Pinpoint the cell where the given text exists, returning its (X, Y) midpoint coordinate. 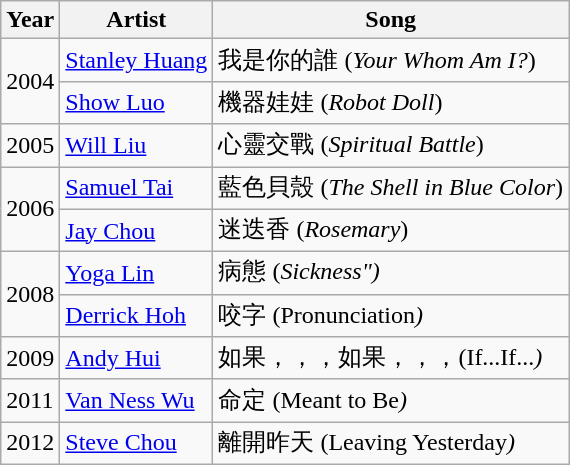
命定 (Meant to Be) (391, 400)
藍色貝殼 (The Shell in Blue Color) (391, 188)
Jay Chou (136, 230)
如果，，，如果，，，(If...If...) (391, 358)
Derrick Hoh (136, 316)
咬字 (Pronunciation) (391, 316)
Yoga Lin (136, 274)
Van Ness Wu (136, 400)
迷迭香 (Rosemary) (391, 230)
2011 (30, 400)
2004 (30, 82)
Artist (136, 20)
2009 (30, 358)
Stanley Huang (136, 60)
2008 (30, 294)
Steve Chou (136, 444)
2005 (30, 146)
我是你的誰 (Your Whom Am I?) (391, 60)
機器娃娃 (Robot Doll) (391, 102)
Samuel Tai (136, 188)
2012 (30, 444)
Year (30, 20)
離開昨天 (Leaving Yesterday) (391, 444)
Show Luo (136, 102)
Will Liu (136, 146)
Song (391, 20)
心靈交戰 (Spiritual Battle) (391, 146)
2006 (30, 208)
Andy Hui (136, 358)
病態 (Sickness") (391, 274)
